Return the [x, y] coordinate for the center point of the cell that contains the specified text.  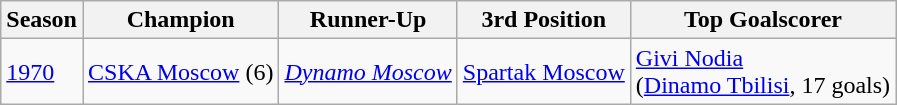
3rd Position [544, 20]
Spartak Moscow [544, 72]
Season [42, 20]
Runner-Up [368, 20]
Champion [180, 20]
CSKA Moscow (6) [180, 72]
Top Goalscorer [762, 20]
Dynamo Moscow [368, 72]
1970 [42, 72]
Givi Nodia(Dinamo Tbilisi, 17 goals) [762, 72]
